Provide the (X, Y) coordinate of the cell's center where the given text is located.  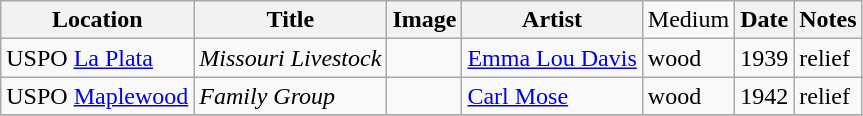
Missouri Livestock (290, 58)
Image (424, 20)
USPO La Plata (98, 58)
Notes (828, 20)
Emma Lou Davis (552, 58)
Location (98, 20)
Artist (552, 20)
1939 (764, 58)
1942 (764, 96)
Family Group (290, 96)
Date (764, 20)
Medium (688, 20)
Title (290, 20)
USPO Maplewood (98, 96)
Carl Mose (552, 96)
